Identify which cell holds the provided text, then report its [X, Y] central coordinate. 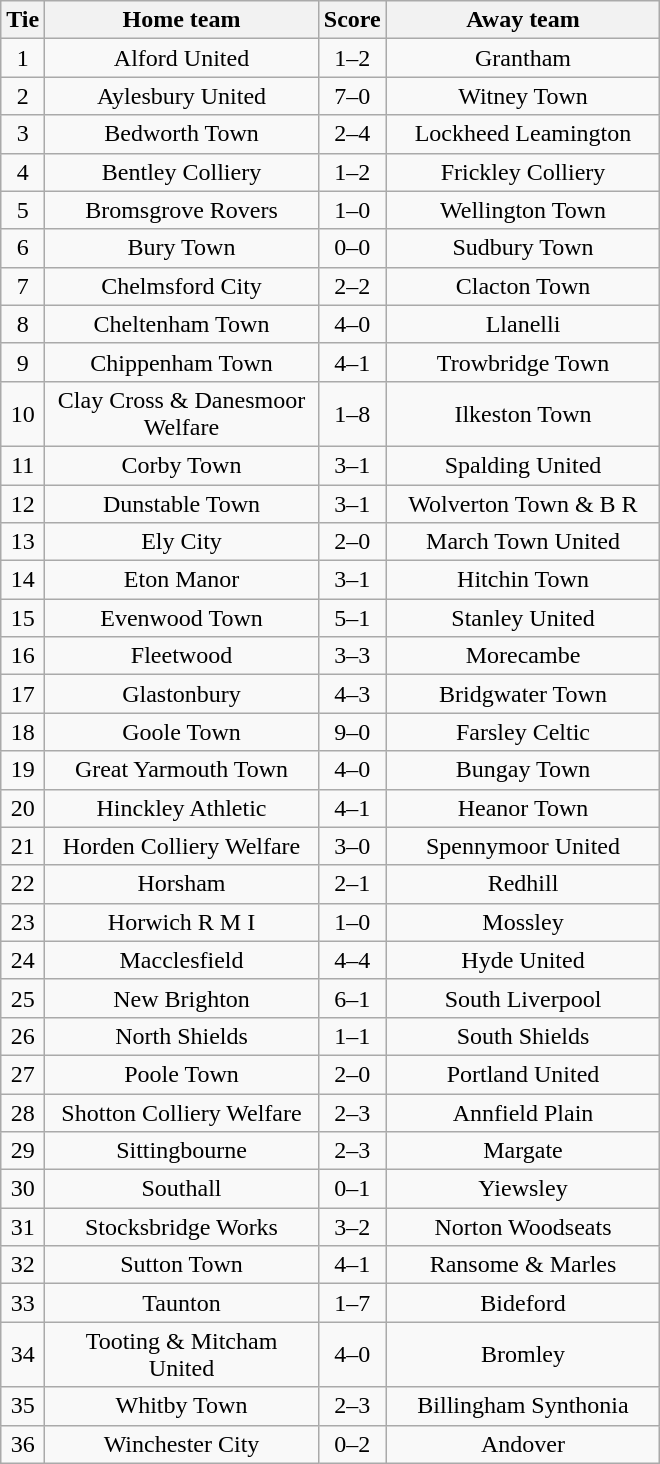
11 [23, 465]
Hyde United [523, 960]
34 [23, 1354]
Ely City [182, 542]
Cheltenham Town [182, 324]
Evenwood Town [182, 618]
5–1 [352, 618]
Fleetwood [182, 656]
Spalding United [523, 465]
Wolverton Town & B R [523, 503]
Trowbridge Town [523, 362]
9–0 [352, 732]
South Liverpool [523, 998]
33 [23, 1303]
New Brighton [182, 998]
Sutton Town [182, 1265]
South Shields [523, 1036]
Bridgwater Town [523, 694]
Eton Manor [182, 580]
Horwich R M I [182, 922]
Spennymoor United [523, 846]
27 [23, 1074]
14 [23, 580]
Ilkeston Town [523, 414]
Mossley [523, 922]
Great Yarmouth Town [182, 770]
Bedworth Town [182, 134]
Macclesfield [182, 960]
Home team [182, 20]
7–0 [352, 96]
Tie [23, 20]
1–8 [352, 414]
3 [23, 134]
19 [23, 770]
Norton Woodseats [523, 1227]
17 [23, 694]
Chippenham Town [182, 362]
Hinckley Athletic [182, 808]
March Town United [523, 542]
16 [23, 656]
35 [23, 1406]
Portland United [523, 1074]
Margate [523, 1151]
25 [23, 998]
Horsham [182, 884]
Dunstable Town [182, 503]
Farsley Celtic [523, 732]
30 [23, 1189]
Bury Town [182, 248]
2–1 [352, 884]
Chelmsford City [182, 286]
Andover [523, 1444]
Tooting & Mitcham United [182, 1354]
20 [23, 808]
Horden Colliery Welfare [182, 846]
Bromley [523, 1354]
4–4 [352, 960]
Hitchin Town [523, 580]
4 [23, 172]
Ransome & Marles [523, 1265]
Stocksbridge Works [182, 1227]
0–1 [352, 1189]
Goole Town [182, 732]
18 [23, 732]
9 [23, 362]
Bungay Town [523, 770]
21 [23, 846]
1–7 [352, 1303]
Taunton [182, 1303]
6–1 [352, 998]
Sittingbourne [182, 1151]
3–2 [352, 1227]
3–3 [352, 656]
Aylesbury United [182, 96]
Poole Town [182, 1074]
Corby Town [182, 465]
0–0 [352, 248]
Stanley United [523, 618]
Winchester City [182, 1444]
1–1 [352, 1036]
Shotton Colliery Welfare [182, 1113]
2 [23, 96]
2–2 [352, 286]
Alford United [182, 58]
Bideford [523, 1303]
12 [23, 503]
Morecambe [523, 656]
Bromsgrove Rovers [182, 210]
15 [23, 618]
Grantham [523, 58]
Whitby Town [182, 1406]
Annfield Plain [523, 1113]
Southall [182, 1189]
29 [23, 1151]
36 [23, 1444]
24 [23, 960]
1 [23, 58]
10 [23, 414]
13 [23, 542]
23 [23, 922]
Billingham Synthonia [523, 1406]
Score [352, 20]
7 [23, 286]
Clacton Town [523, 286]
North Shields [182, 1036]
Clay Cross & Danesmoor Welfare [182, 414]
32 [23, 1265]
6 [23, 248]
2–4 [352, 134]
Wellington Town [523, 210]
22 [23, 884]
Glastonbury [182, 694]
Yiewsley [523, 1189]
28 [23, 1113]
Heanor Town [523, 808]
Lockheed Leamington [523, 134]
Away team [523, 20]
Redhill [523, 884]
8 [23, 324]
Llanelli [523, 324]
26 [23, 1036]
3–0 [352, 846]
Sudbury Town [523, 248]
Witney Town [523, 96]
Bentley Colliery [182, 172]
31 [23, 1227]
Frickley Colliery [523, 172]
5 [23, 210]
0–2 [352, 1444]
4–3 [352, 694]
